Find where the given text appears and provide that cell's center as [x, y] coordinate. 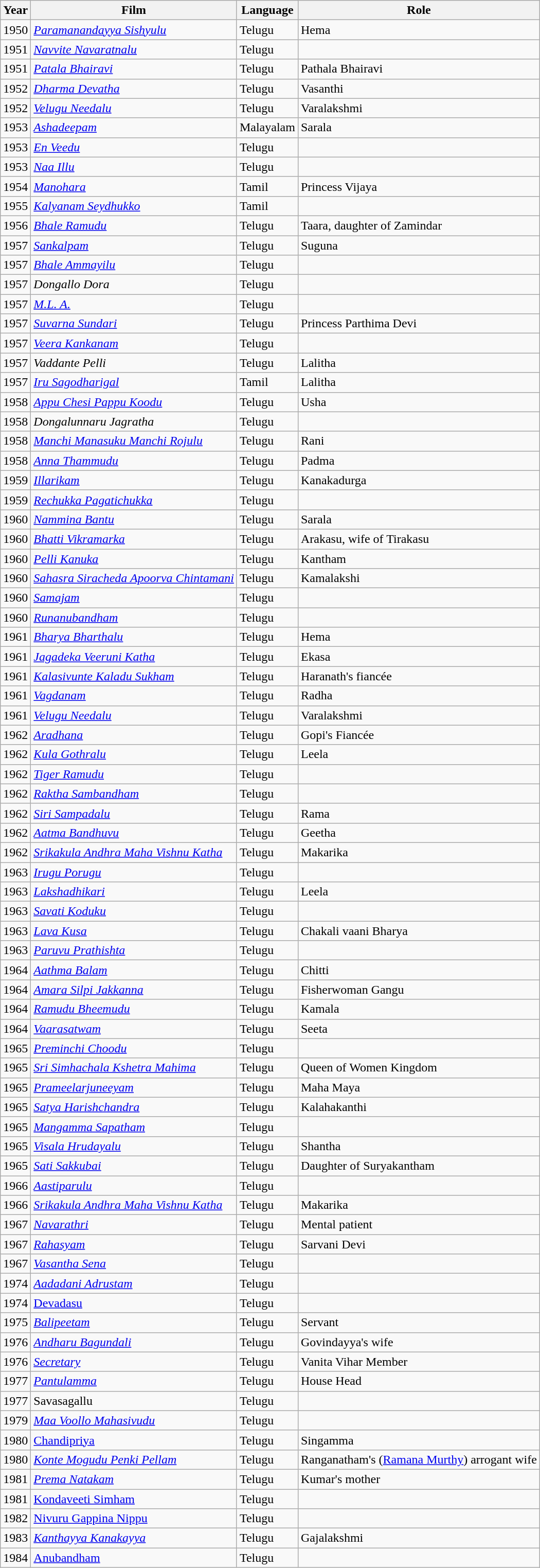
Gajalakshmi [419, 1538]
Sri Simhachala Kshetra Mahima [134, 1068]
Role [419, 10]
Princess Vijaya [419, 186]
Queen of Women Kingdom [419, 1068]
Seeta [419, 1029]
Runanubandham [134, 618]
Sankalpam [134, 245]
Ekasa [419, 657]
Lava Kusa [134, 931]
Radha [419, 696]
Kamalakshi [419, 578]
Naa Illu [134, 167]
Kalyanam Seydhukko [134, 206]
Padma [419, 461]
Mangamma Sapatham [134, 1126]
Prameelarjuneeyam [134, 1087]
Anna Thammudu [134, 461]
M.L. A. [134, 304]
Kanthayya Kanakayya [134, 1538]
Aradhana [134, 735]
Suvarna Sundari [134, 324]
Veera Kankanam [134, 343]
Chitti [419, 970]
Maa Voollo Mahasivudu [134, 1420]
Ranganatham's (Ramana Murthy) arrogant wife [419, 1459]
Bharya Bharthalu [134, 637]
1983 [15, 1538]
1982 [15, 1519]
Sahasra Siracheda Apoorva Chintamani [134, 578]
Kalahakanthi [419, 1107]
Samajam [134, 598]
Vasantha Sena [134, 1264]
Vasanthi [419, 89]
Taara, daughter of Zamindar [419, 225]
Prema Natakam [134, 1479]
Year [15, 10]
Malayalam [267, 128]
Kantham [419, 558]
Haranath's fiancée [419, 676]
Anubandham [134, 1558]
1954 [15, 186]
Usha [419, 402]
Sati Sakkubai [134, 1166]
Vaddante Pelli [134, 363]
Ramudu Bheemudu [134, 1009]
Devadasu [134, 1303]
Geetha [419, 833]
Rani [419, 441]
Paruvu Prathishta [134, 950]
Vagdanam [134, 696]
Navvite Navaratnalu [134, 49]
1975 [15, 1323]
Fisherwoman Gangu [419, 990]
Rama [419, 813]
Raktha Sambandham [134, 794]
Aatma Bandhuvu [134, 833]
Servant [419, 1323]
House Head [419, 1381]
Konte Mogudu Penki Pellam [134, 1459]
Sarvani Devi [419, 1244]
Patala Bhairavi [134, 69]
Aadadani Adrustam [134, 1283]
Savasagallu [134, 1401]
Illarikam [134, 480]
Satya Harishchandra [134, 1107]
Chandipriya [134, 1440]
En Veedu [134, 147]
Iru Sagodharigal [134, 382]
Mental patient [419, 1225]
Manchi Manasuku Manchi Rojulu [134, 441]
1956 [15, 225]
Pathala Bhairavi [419, 69]
Language [267, 10]
Kondaveeti Simham [134, 1499]
Dongallo Dora [134, 285]
Rechukka Pagatichukka [134, 500]
Bhale Ammayilu [134, 265]
Pantulamma [134, 1381]
Tiger Ramudu [134, 774]
Rahasyam [134, 1244]
Aastiparulu [134, 1185]
Vaarasatwam [134, 1029]
Manohara [134, 186]
Kumar's mother [419, 1479]
Princess Parthima Devi [419, 324]
Kamala [419, 1009]
Pelli Kanuka [134, 558]
Jagadeka Veeruni Katha [134, 657]
Savati Koduku [134, 911]
Siri Sampadalu [134, 813]
Irugu Porugu [134, 872]
Kalasivunte Kaladu Sukham [134, 676]
Visala Hrudayalu [134, 1146]
Daughter of Suryakantham [419, 1166]
Secretary [134, 1362]
Aathma Balam [134, 970]
Nammina Bantu [134, 519]
Kanakadurga [419, 480]
Bhatti Vikramarka [134, 539]
Bhale Ramudu [134, 225]
Appu Chesi Pappu Koodu [134, 402]
Suguna [419, 245]
1955 [15, 206]
Govindayya's wife [419, 1342]
Film [134, 10]
1984 [15, 1558]
Maha Maya [419, 1087]
Ashadeepam [134, 128]
Dongalunnaru Jagratha [134, 421]
1979 [15, 1420]
Balipeetam [134, 1323]
Andharu Bagundali [134, 1342]
Chakali vaani Bharya [419, 931]
Gopi's Fiancée [419, 735]
Navarathri [134, 1225]
Preminchi Choodu [134, 1048]
Nivuru Gappina Nippu [134, 1519]
Singamma [419, 1440]
Shantha [419, 1146]
Arakasu, wife of Tirakasu [419, 539]
Dharma Devatha [134, 89]
Amara Silpi Jakkanna [134, 990]
Kula Gothralu [134, 754]
Paramanandayya Sishyulu [134, 30]
Lakshadhikari [134, 892]
1950 [15, 30]
Vanita Vihar Member [419, 1362]
